Search for the cell housing the specified text and yield its [x, y] center coordinate. 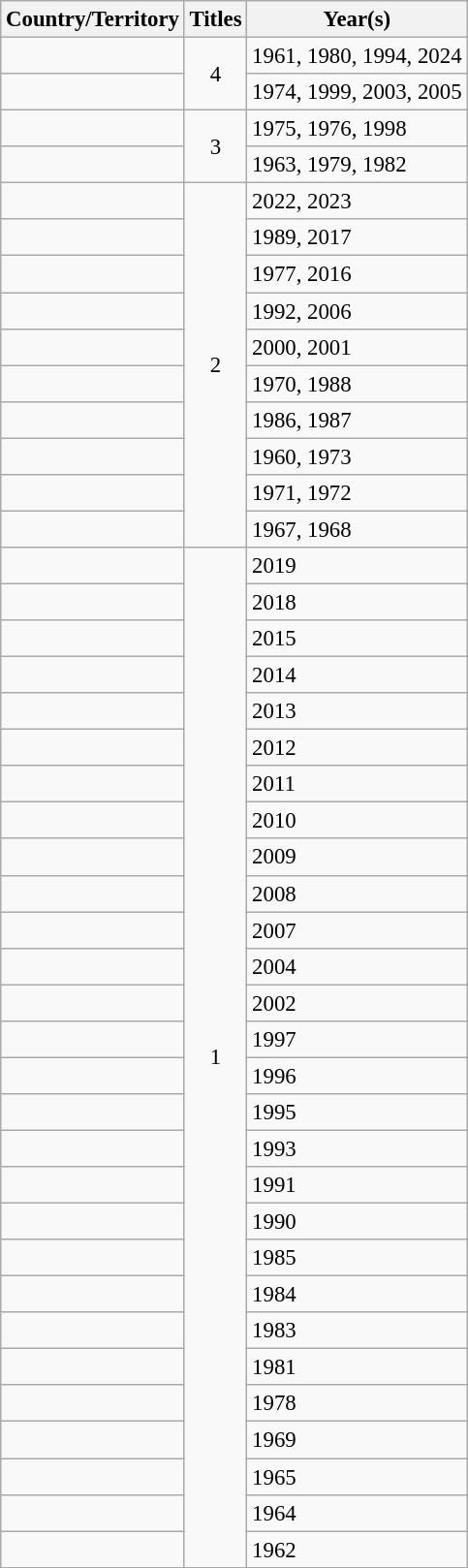
1995 [357, 1113]
1960, 1973 [357, 456]
1983 [357, 1331]
1967, 1968 [357, 529]
2022, 2023 [357, 202]
2019 [357, 566]
2002 [357, 1003]
1971, 1972 [357, 493]
1962 [357, 1550]
1989, 2017 [357, 237]
3 [215, 147]
2000, 2001 [357, 347]
1963, 1979, 1982 [357, 165]
1985 [357, 1258]
4 [215, 74]
1996 [357, 1076]
1978 [357, 1404]
2007 [357, 930]
1965 [357, 1477]
1975, 1976, 1998 [357, 129]
2011 [357, 784]
2012 [357, 748]
Year(s) [357, 19]
Titles [215, 19]
2015 [357, 639]
1986, 1987 [357, 420]
Country/Territory [93, 19]
2014 [357, 675]
1961, 1980, 1994, 2024 [357, 56]
2013 [357, 711]
2008 [357, 894]
1969 [357, 1440]
1 [215, 1058]
2010 [357, 821]
1977, 2016 [357, 274]
1981 [357, 1367]
2009 [357, 858]
1990 [357, 1222]
2 [215, 365]
2004 [357, 966]
2018 [357, 602]
1964 [357, 1513]
1974, 1999, 2003, 2005 [357, 92]
1984 [357, 1295]
1997 [357, 1040]
1970, 1988 [357, 384]
1992, 2006 [357, 311]
1991 [357, 1185]
1993 [357, 1148]
